From the cell containing the given text, extract its center point as [x, y] coordinate. 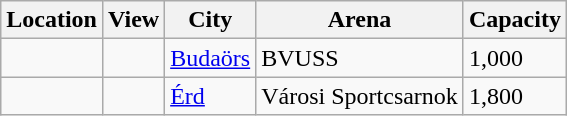
Városi Sportcsarnok [360, 96]
Arena [360, 20]
Érd [210, 96]
BVUSS [360, 58]
City [210, 20]
1,000 [514, 58]
Capacity [514, 20]
1,800 [514, 96]
View [133, 20]
Budaörs [210, 58]
Location [52, 20]
